Locate the cell with the specified text and output its (X, Y) center coordinate. 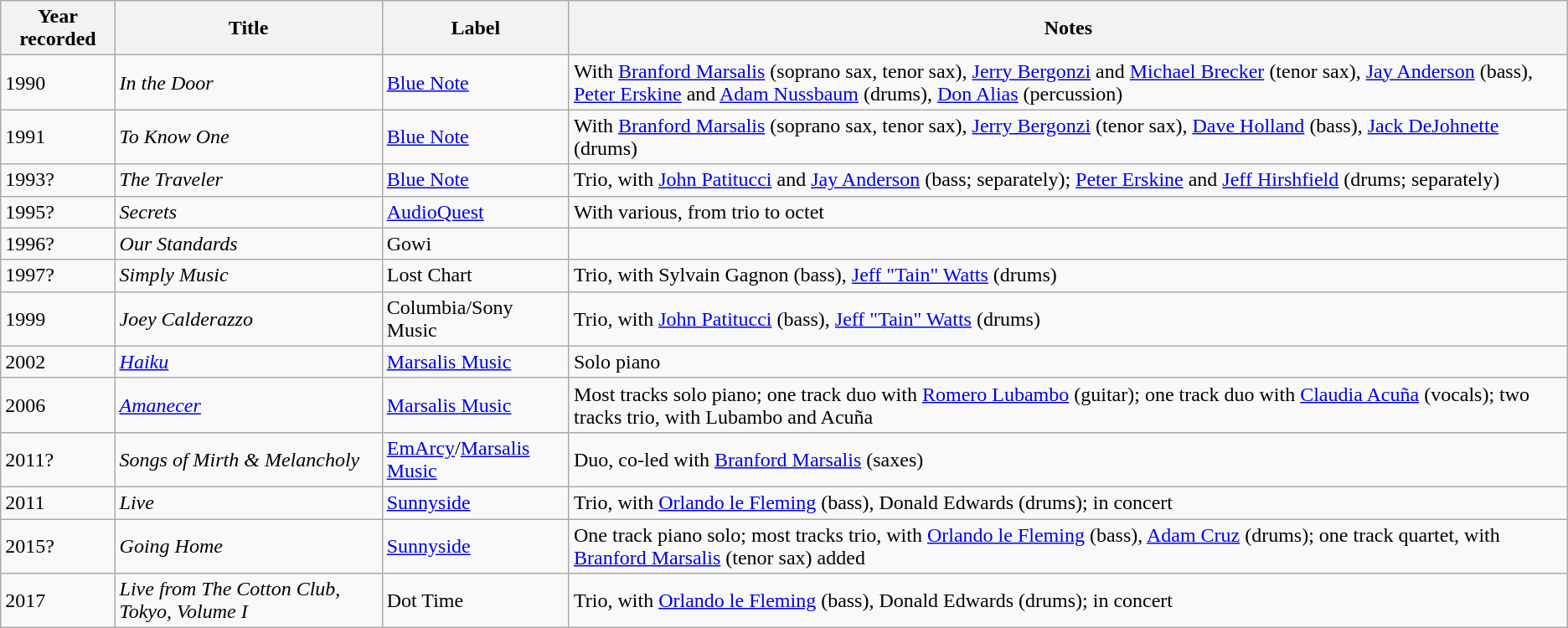
Lost Chart (476, 275)
To Know One (248, 137)
Live from The Cotton Club, Tokyo, Volume I (248, 601)
EmArcy/Marsalis Music (476, 459)
Columbia/Sony Music (476, 318)
2006 (58, 405)
Gowi (476, 244)
Songs of Mirth & Melancholy (248, 459)
1996? (58, 244)
In the Door (248, 82)
Solo piano (1068, 362)
With Branford Marsalis (soprano sax, tenor sax), Jerry Bergonzi (tenor sax), Dave Holland (bass), Jack DeJohnette (drums) (1068, 137)
Secrets (248, 212)
Going Home (248, 546)
The Traveler (248, 180)
Haiku (248, 362)
Joey Calderazzo (248, 318)
Amanecer (248, 405)
Live (248, 502)
Year recorded (58, 28)
Trio, with Sylvain Gagnon (bass), Jeff "Tain" Watts (drums) (1068, 275)
Trio, with John Patitucci (bass), Jeff "Tain" Watts (drums) (1068, 318)
1999 (58, 318)
2011? (58, 459)
Notes (1068, 28)
Dot Time (476, 601)
1990 (58, 82)
Title (248, 28)
Duo, co-led with Branford Marsalis (saxes) (1068, 459)
AudioQuest (476, 212)
1997? (58, 275)
1993? (58, 180)
2011 (58, 502)
2017 (58, 601)
1995? (58, 212)
Our Standards (248, 244)
Label (476, 28)
1991 (58, 137)
Simply Music (248, 275)
With various, from trio to octet (1068, 212)
Trio, with John Patitucci and Jay Anderson (bass; separately); Peter Erskine and Jeff Hirshfield (drums; separately) (1068, 180)
2015? (58, 546)
2002 (58, 362)
